Pinpoint the cell where the given text exists, returning its (x, y) midpoint coordinate. 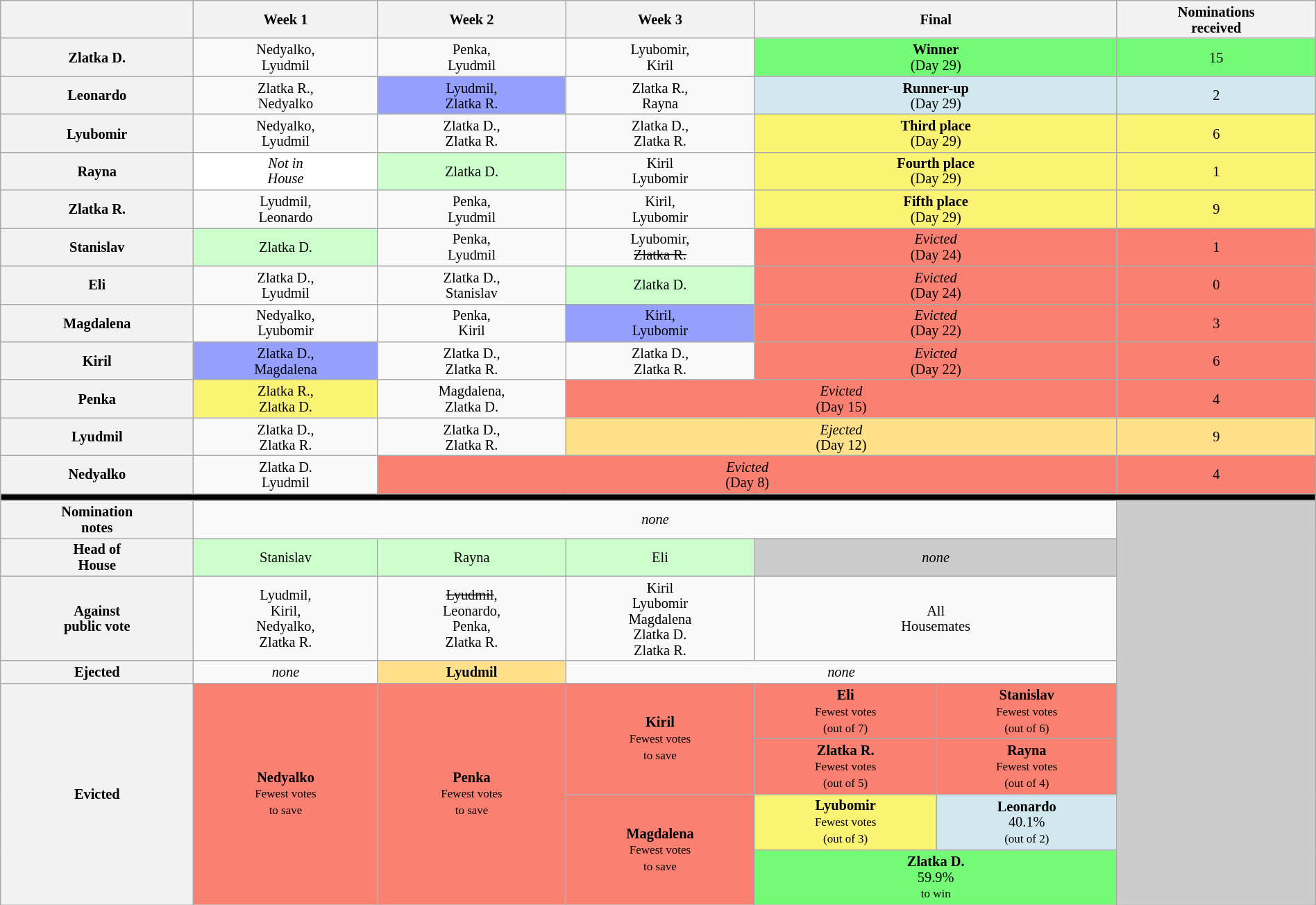
Winner(Day 29) (936, 57)
Leonardo (97, 96)
Week 2 (472, 19)
Kiril (97, 361)
EliFewest votes(out of 7) (845, 711)
Magdalena (97, 323)
3 (1216, 323)
0 (1216, 285)
Fourth place(Day 29) (936, 171)
Final (936, 19)
Zlatka R.Fewest votes(out of 5) (845, 766)
Penka,Kiril (472, 323)
Againstpublic vote (97, 618)
Not inHouse (286, 171)
Lyudmil,Leonardo (286, 210)
Lyubomir (97, 133)
Fifth place(Day 29) (936, 210)
MagdalenaFewest votesto save (660, 849)
Zlatka D.59.9%to win (936, 877)
Nedyalko (97, 475)
Nedyalko,Lyubomir (286, 323)
Nominationsreceived (1216, 19)
Penka (97, 398)
Runner-up(Day 29) (936, 96)
Week 1 (286, 19)
Zlatka D.,Magdalena (286, 361)
Nominationnotes (97, 519)
Lyudmil,Leonardo,Penka,Zlatka R. (472, 618)
Lyudmil,Kiril,Nedyalko,Zlatka R. (286, 618)
Zlatka R.,Zlatka D. (286, 398)
Evicted (97, 794)
RaynaFewest votes(out of 4) (1027, 766)
NedyalkoFewest votesto save (286, 794)
Ejected(Day 12) (841, 437)
StanislavFewest votes(out of 6) (1027, 711)
15 (1216, 57)
Zlatka R. (97, 210)
Head ofHouse (97, 557)
AllHousemates (936, 618)
LyubomirFewest votes(out of 3) (845, 822)
Zlatka R.,Rayna (660, 96)
Ejected (97, 672)
KirilLyubomir (660, 171)
Week 3 (660, 19)
Zlatka D.,Lyudmil (286, 285)
Lyubomir,Kiril (660, 57)
Lyudmil,Zlatka R. (472, 96)
Zlatka R.,Nedyalko (286, 96)
Lyubomir,Zlatka R. (660, 247)
KirilLyubomirMagdalenaZlatka D.Zlatka R. (660, 618)
KirilFewest votesto save (660, 738)
Magdalena,Zlatka D. (472, 398)
Evicted(Day 15) (841, 398)
PenkaFewest votesto save (472, 794)
Zlatka D.,Stanislav (472, 285)
Zlatka D.Lyudmil (286, 475)
Third place(Day 29) (936, 133)
Evicted(Day 8) (747, 475)
Leonardo40.1%(out of 2) (1027, 822)
2 (1216, 96)
